Pinpoint the cell where the given text exists, returning its [X, Y] midpoint coordinate. 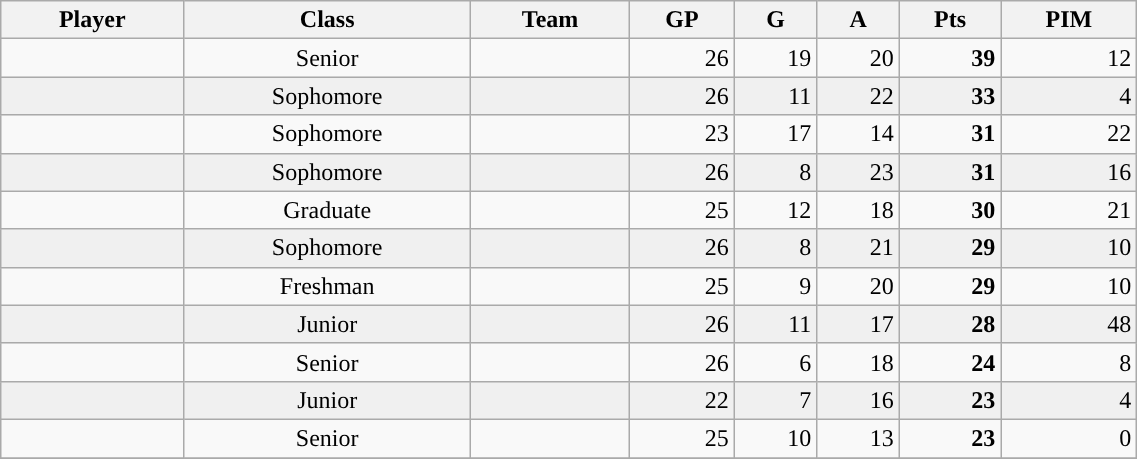
33 [950, 96]
24 [950, 362]
14 [858, 134]
Pts [950, 20]
30 [950, 210]
Graduate [328, 210]
28 [950, 324]
39 [950, 58]
13 [858, 438]
19 [776, 58]
48 [1069, 324]
A [858, 20]
0 [1069, 438]
GP [682, 20]
Class [328, 20]
G [776, 20]
Team [550, 20]
9 [776, 286]
6 [776, 362]
PIM [1069, 20]
Player [92, 20]
7 [776, 400]
Freshman [328, 286]
